Detect which cell encompasses the target text, then output its [X, Y] center coordinate. 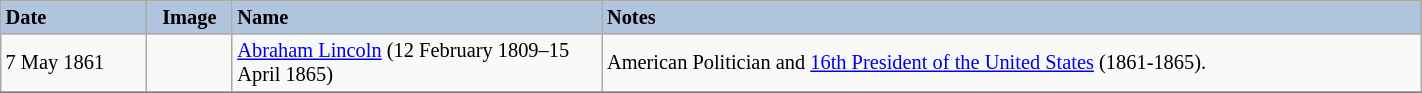
American Politician and 16th President of the United States (1861-1865). [1012, 63]
Notes [1012, 17]
Date [74, 17]
Image [189, 17]
7 May 1861 [74, 63]
Abraham Lincoln (12 February 1809–15 April 1865) [417, 63]
Name [417, 17]
